Search for the cell housing the specified text and yield its [X, Y] center coordinate. 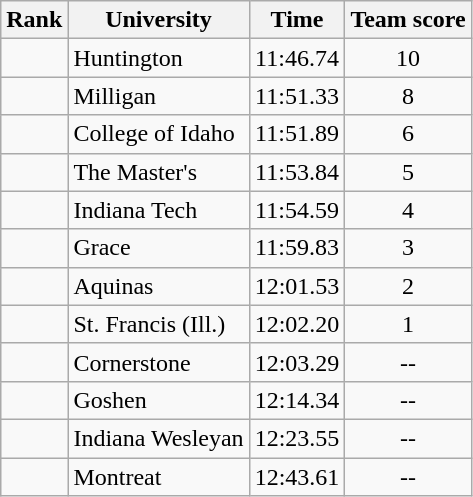
12:23.55 [297, 438]
8 [408, 96]
12:14.34 [297, 400]
Aquinas [158, 286]
The Master's [158, 172]
Montreat [158, 477]
12:43.61 [297, 477]
Cornerstone [158, 362]
3 [408, 248]
12:01.53 [297, 286]
2 [408, 286]
Goshen [158, 400]
Indiana Tech [158, 210]
1 [408, 324]
12:03.29 [297, 362]
5 [408, 172]
College of Idaho [158, 134]
11:53.84 [297, 172]
11:46.74 [297, 58]
11:59.83 [297, 248]
11:51.89 [297, 134]
11:51.33 [297, 96]
11:54.59 [297, 210]
4 [408, 210]
Time [297, 20]
6 [408, 134]
10 [408, 58]
12:02.20 [297, 324]
Team score [408, 20]
Huntington [158, 58]
Grace [158, 248]
Rank [34, 20]
Indiana Wesleyan [158, 438]
Milligan [158, 96]
St. Francis (Ill.) [158, 324]
University [158, 20]
